From the cell containing the given text, extract its center point as (X, Y) coordinate. 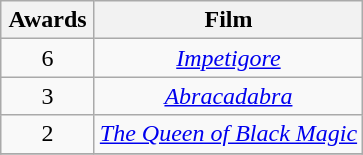
Awards (48, 20)
2 (48, 134)
Film (228, 20)
Impetigore (228, 58)
Abracadabra (228, 96)
3 (48, 96)
6 (48, 58)
The Queen of Black Magic (228, 134)
